Capture the cell that displays the provided text and extract its (x, y) central coordinate. 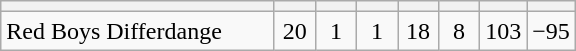
Red Boys Differdange (138, 31)
103 (504, 31)
−95 (552, 31)
8 (460, 31)
18 (418, 31)
20 (294, 31)
